Pinpoint the cell where the given text exists, returning its [x, y] midpoint coordinate. 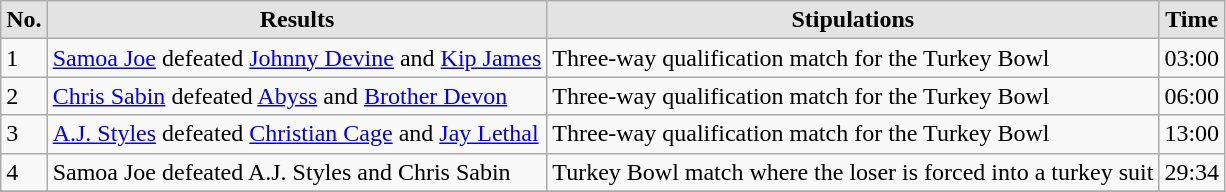
No. [24, 20]
2 [24, 96]
03:00 [1192, 58]
3 [24, 134]
4 [24, 172]
Stipulations [853, 20]
Chris Sabin defeated Abyss and Brother Devon [297, 96]
06:00 [1192, 96]
29:34 [1192, 172]
Samoa Joe defeated A.J. Styles and Chris Sabin [297, 172]
Results [297, 20]
1 [24, 58]
13:00 [1192, 134]
Turkey Bowl match where the loser is forced into a turkey suit [853, 172]
Time [1192, 20]
Samoa Joe defeated Johnny Devine and Kip James [297, 58]
A.J. Styles defeated Christian Cage and Jay Lethal [297, 134]
